Detect which cell encompasses the target text, then output its [X, Y] center coordinate. 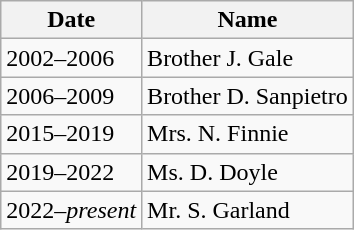
Brother J. Gale [248, 58]
Name [248, 20]
Mrs. N. Finnie [248, 134]
Date [72, 20]
2015–2019 [72, 134]
2022–present [72, 210]
Brother D. Sanpietro [248, 96]
2019–2022 [72, 172]
2006–2009 [72, 96]
Ms. D. Doyle [248, 172]
2002–2006 [72, 58]
Mr. S. Garland [248, 210]
